Detect which cell encompasses the target text, then output its [x, y] center coordinate. 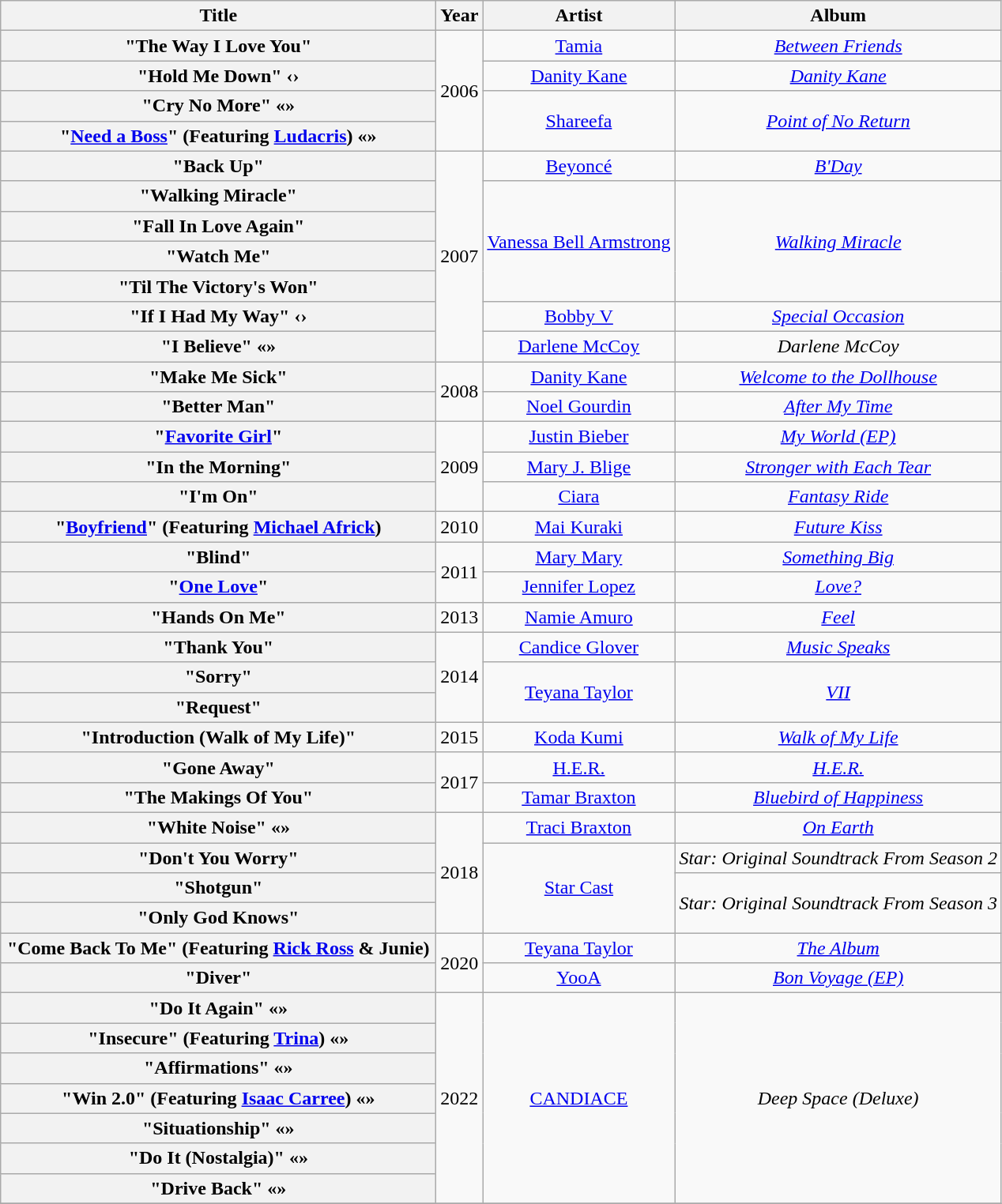
2007 [460, 256]
YooA [578, 978]
Between Friends [838, 46]
"Come Back To Me" (Featuring Rick Ross & Junie) [218, 948]
2018 [460, 872]
Noel Gourdin [578, 407]
Tamar Braxton [578, 797]
2020 [460, 963]
CANDIACE [578, 1098]
Walk of My Life [838, 737]
Tamia [578, 46]
"Diver" [218, 978]
"Walking Miracle" [218, 196]
VII [838, 692]
"Situationship" «» [218, 1128]
"Boyfriend" (Featuring Michael Africk) [218, 527]
Love? [838, 587]
Vanessa Bell Armstrong [578, 241]
Artist [578, 16]
"Shotgun" [218, 888]
"I'm On" [218, 497]
2017 [460, 782]
"Thank You" [218, 647]
"Back Up" [218, 166]
Star Cast [578, 887]
Justin Bieber [578, 437]
"Blind" [218, 557]
Koda Kumi [578, 737]
"Gone Away" [218, 767]
Shareefa [578, 121]
Bon Voyage (EP) [838, 978]
Feel [838, 617]
Jennifer Lopez [578, 587]
"Don't You Worry" [218, 857]
"Insecure" (Featuring Trina) «» [218, 1038]
Fantasy Ride [838, 497]
On Earth [838, 827]
"Sorry" [218, 677]
Music Speaks [838, 647]
Ciara [578, 497]
2011 [460, 572]
"Hold Me Down" ‹› [218, 76]
"I Believe" «» [218, 346]
2010 [460, 527]
"Cry No More" «» [218, 106]
Beyoncé [578, 166]
"Better Man" [218, 407]
After My Time [838, 407]
"Fall In Love Again" [218, 226]
2013 [460, 617]
Special Occasion [838, 316]
"Drive Back" «» [218, 1188]
Star: Original Soundtrack From Season 2 [838, 857]
"Make Me Sick" [218, 377]
"Hands On Me" [218, 617]
2022 [460, 1098]
Something Big [838, 557]
Point of No Return [838, 121]
"The Way I Love You" [218, 46]
"If I Had My Way" ‹› [218, 316]
My World (EP) [838, 437]
"Need a Boss" (Featuring Ludacris) «» [218, 136]
Walking Miracle [838, 241]
"Win 2.0" (Featuring Isaac Carree) «» [218, 1098]
"One Love" [218, 587]
"Favorite Girl" [218, 437]
Deep Space (Deluxe) [838, 1098]
Welcome to the Dollhouse [838, 377]
2006 [460, 91]
Mary Mary [578, 557]
"Watch Me" [218, 256]
"White Noise" «» [218, 827]
Bobby V [578, 316]
"Request" [218, 707]
2008 [460, 392]
Mary J. Blige [578, 467]
The Album [838, 948]
Future Kiss [838, 527]
Album [838, 16]
Bluebird of Happiness [838, 797]
"Affirmations" «» [218, 1068]
"The Makings Of You" [218, 797]
Title [218, 16]
"Only God Knows" [218, 918]
Mai Kuraki [578, 527]
"Til The Victory's Won" [218, 286]
"Do It Again" «» [218, 1008]
2015 [460, 737]
Traci Braxton [578, 827]
Namie Amuro [578, 617]
Star: Original Soundtrack From Season 3 [838, 903]
2014 [460, 677]
"In the Morning" [218, 467]
Stronger with Each Tear [838, 467]
B'Day [838, 166]
Candice Glover [578, 647]
"Introduction (Walk of My Life)" [218, 737]
2009 [460, 467]
"Do It (Nostalgia)" «» [218, 1158]
Year [460, 16]
